Provide the (x, y) coordinate of the cell's center where the given text is located.  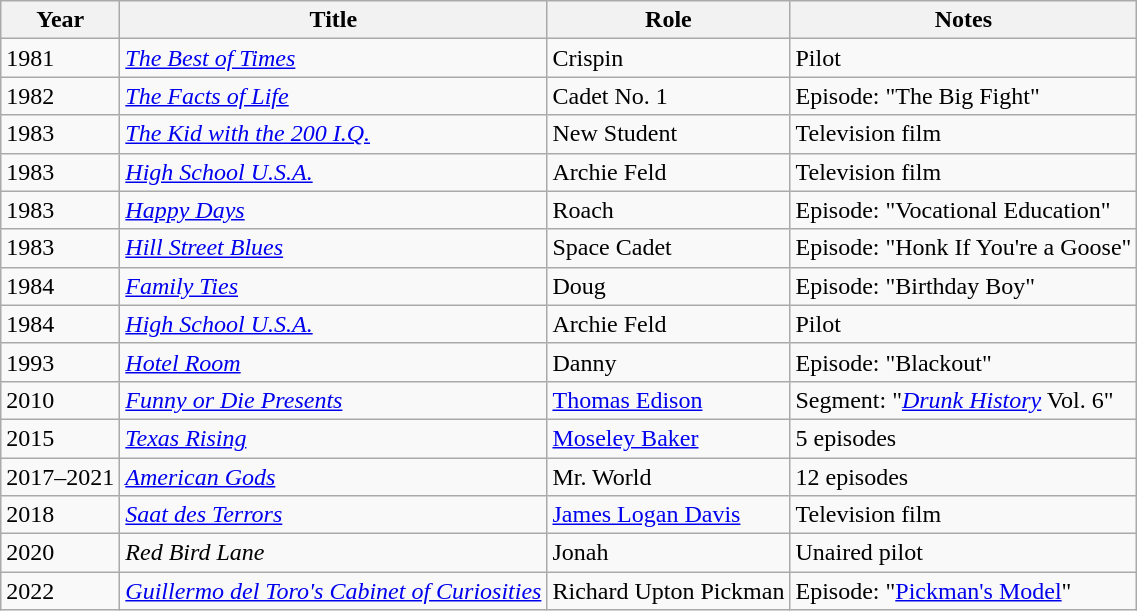
The Facts of Life (334, 96)
Hotel Room (334, 362)
Episode: "Pickman's Model" (964, 591)
Title (334, 20)
Episode: "Vocational Education" (964, 210)
1993 (60, 362)
12 episodes (964, 477)
Family Ties (334, 286)
Hill Street Blues (334, 248)
Red Bird Lane (334, 553)
Role (668, 20)
James Logan Davis (668, 515)
Episode: "Blackout" (964, 362)
New Student (668, 134)
Moseley Baker (668, 438)
The Kid with the 200 I.Q. (334, 134)
Space Cadet (668, 248)
Cadet No. 1 (668, 96)
Happy Days (334, 210)
Jonah (668, 553)
2020 (60, 553)
Saat des Terrors (334, 515)
5 episodes (964, 438)
Texas Rising (334, 438)
2018 (60, 515)
1982 (60, 96)
1981 (60, 58)
Thomas Edison (668, 400)
Episode: "The Big Fight" (964, 96)
Roach (668, 210)
Unaired pilot (964, 553)
Funny or Die Presents (334, 400)
Segment: "Drunk History Vol. 6" (964, 400)
Notes (964, 20)
Episode: "Honk If You're a Goose" (964, 248)
Mr. World (668, 477)
Danny (668, 362)
Year (60, 20)
2015 (60, 438)
Episode: "Birthday Boy" (964, 286)
American Gods (334, 477)
Crispin (668, 58)
Guillermo del Toro's Cabinet of Curiosities (334, 591)
Richard Upton Pickman (668, 591)
The Best of Times (334, 58)
2010 (60, 400)
2017–2021 (60, 477)
2022 (60, 591)
Doug (668, 286)
